Scan for the cell matching the given text and deliver its (x, y) coordinate at center. 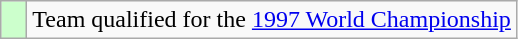
Team qualified for the 1997 World Championship (272, 20)
